Locate the cell with the specified text and output its (x, y) center coordinate. 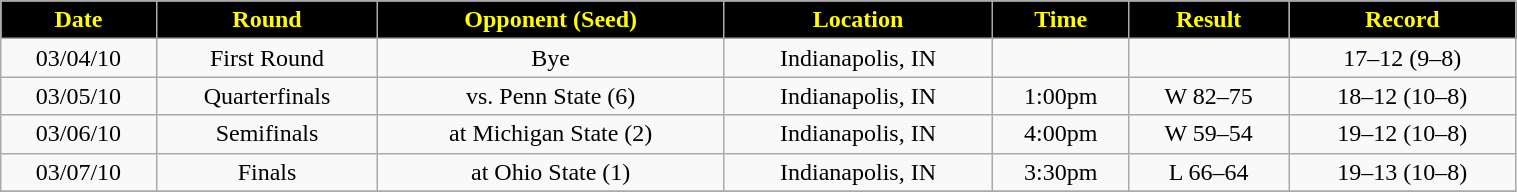
03/06/10 (78, 134)
W 59–54 (1209, 134)
Quarterfinals (267, 96)
4:00pm (1061, 134)
at Ohio State (1) (550, 172)
17–12 (9–8) (1402, 58)
vs. Penn State (6) (550, 96)
Date (78, 20)
03/04/10 (78, 58)
Bye (550, 58)
19–13 (10–8) (1402, 172)
Finals (267, 172)
18–12 (10–8) (1402, 96)
03/05/10 (78, 96)
Location (858, 20)
3:30pm (1061, 172)
Semifinals (267, 134)
Result (1209, 20)
L 66–64 (1209, 172)
Round (267, 20)
First Round (267, 58)
03/07/10 (78, 172)
Opponent (Seed) (550, 20)
W 82–75 (1209, 96)
19–12 (10–8) (1402, 134)
at Michigan State (2) (550, 134)
1:00pm (1061, 96)
Record (1402, 20)
Time (1061, 20)
